Locate the cell with the specified text and output its [x, y] center coordinate. 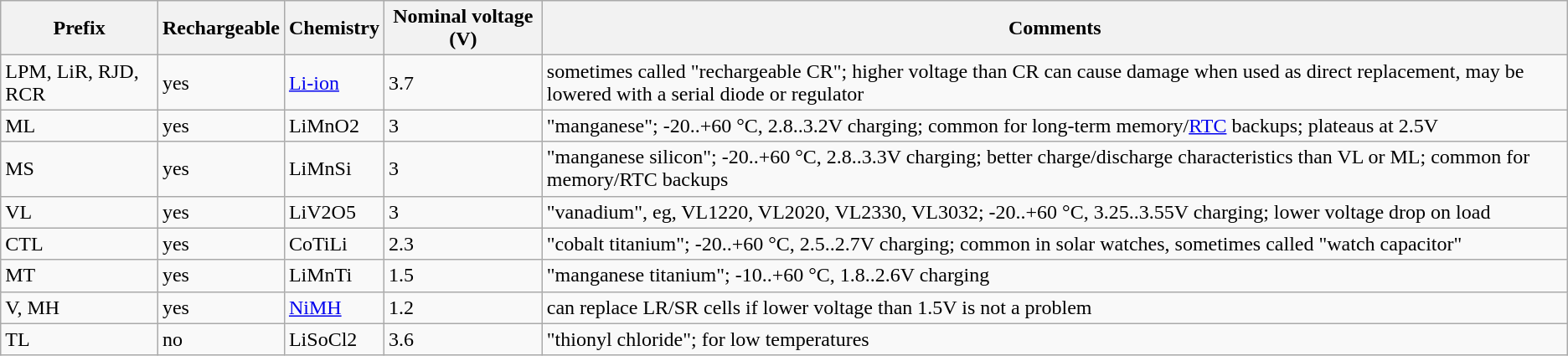
Chemistry [333, 28]
3.7 [462, 82]
no [221, 339]
LiMnO2 [333, 126]
Li-ion [333, 82]
V, MH [80, 307]
VL [80, 212]
LiSoCl2 [333, 339]
LPM, LiR, RJD, RCR [80, 82]
"manganese titanium"; -10..+60 °C, 1.8..2.6V charging [1055, 276]
LiMnTi [333, 276]
ML [80, 126]
NiMH [333, 307]
1.5 [462, 276]
Prefix [80, 28]
2.3 [462, 244]
Comments [1055, 28]
"manganese silicon"; -20..+60 °C, 2.8..3.3V charging; better charge/discharge characteristics than VL or ML; common for memory/RTC backups [1055, 169]
3.6 [462, 339]
LiMnSi [333, 169]
"vanadium", eg, VL1220, VL2020, VL2330, VL3032; -20..+60 °C, 3.25..3.55V charging; lower voltage drop on load [1055, 212]
LiV2O5 [333, 212]
"thionyl chloride"; for low temperatures [1055, 339]
Nominal voltage (V) [462, 28]
can replace LR/SR cells if lower voltage than 1.5V is not a problem [1055, 307]
"cobalt titanium"; -20..+60 °C, 2.5..2.7V charging; common in solar watches, sometimes called "watch capacitor" [1055, 244]
1.2 [462, 307]
"manganese"; -20..+60 °C, 2.8..3.2V charging; common for long-term memory/RTC backups; plateaus at 2.5V [1055, 126]
CoTiLi [333, 244]
MT [80, 276]
CTL [80, 244]
TL [80, 339]
MS [80, 169]
Rechargeable [221, 28]
